Provide the [X, Y] coordinate of the cell's center where the given text is located.  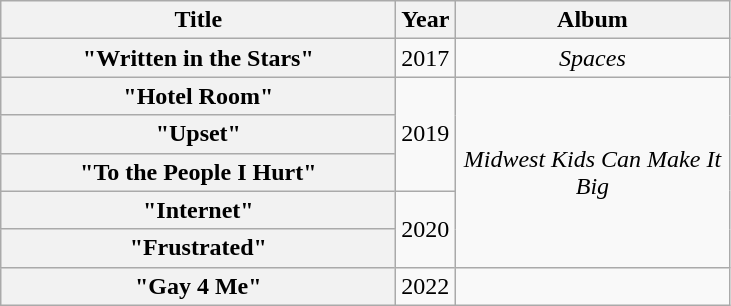
"Gay 4 Me" [198, 286]
"Upset" [198, 134]
"Written in the Stars" [198, 58]
"Internet" [198, 210]
Spaces [592, 58]
"Hotel Room" [198, 96]
2019 [426, 134]
2020 [426, 229]
"Frustrated" [198, 248]
Midwest Kids Can Make It Big [592, 172]
Album [592, 20]
"To the People I Hurt" [198, 172]
Title [198, 20]
2022 [426, 286]
Year [426, 20]
2017 [426, 58]
